Provide the [X, Y] coordinate of the cell's center where the given text is located.  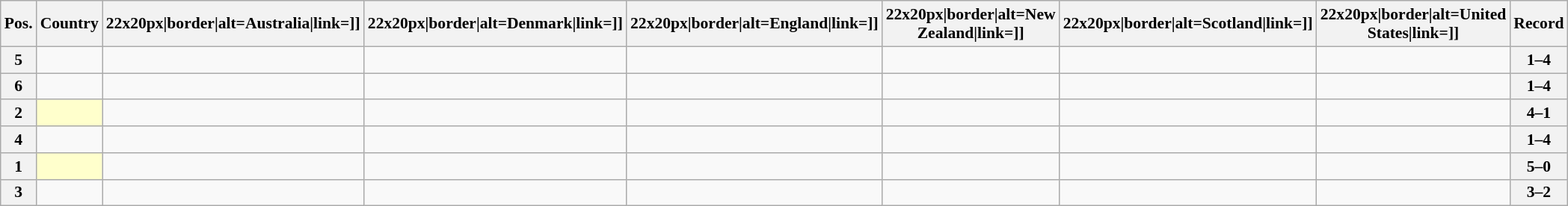
1 [19, 166]
5–0 [1539, 166]
4 [19, 140]
6 [19, 87]
22x20px|border|alt=Australia|link=]] [233, 24]
5 [19, 60]
2 [19, 113]
3 [19, 193]
22x20px|border|alt=New Zealand|link=]] [971, 24]
22x20px|border|alt=Denmark|link=]] [495, 24]
3–2 [1539, 193]
4–1 [1539, 113]
Pos. [19, 24]
Country [70, 24]
22x20px|border|alt=Scotland|link=]] [1188, 24]
22x20px|border|alt=England|link=]] [754, 24]
22x20px|border|alt=United States|link=]] [1413, 24]
Record [1539, 24]
